Find where the given text appears and provide that cell's center as (x, y) coordinate. 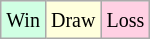
Draw (72, 20)
Win (24, 20)
Loss (126, 20)
